Determine the [X, Y] coordinate at the center of the cell enclosing the given text.  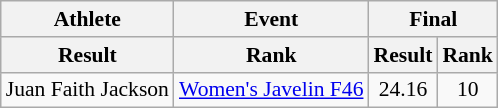
10 [468, 90]
Final [434, 19]
Juan Faith Jackson [88, 90]
Women's Javelin F46 [272, 90]
Event [272, 19]
Athlete [88, 19]
24.16 [404, 90]
